Locate the cell with the specified text and output its (x, y) center coordinate. 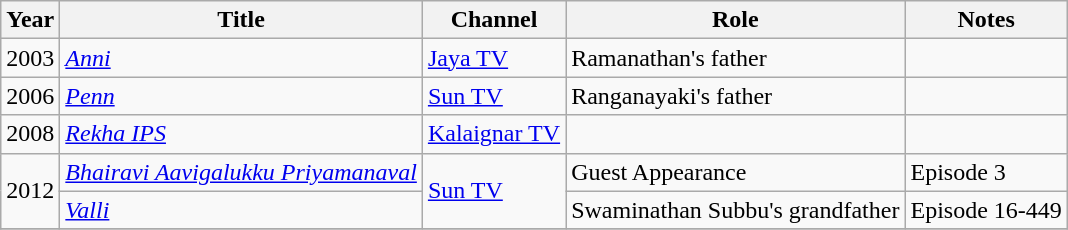
Kalaignar TV (494, 134)
Year (30, 20)
Swaminathan Subbu's grandfather (736, 210)
Jaya TV (494, 58)
Penn (242, 96)
Episode 16-449 (986, 210)
Anni (242, 58)
Title (242, 20)
Ranganayaki's father (736, 96)
Rekha IPS (242, 134)
Channel (494, 20)
2012 (30, 191)
Episode 3 (986, 172)
Bhairavi Aavigalukku Priyamanaval (242, 172)
2003 (30, 58)
Role (736, 20)
2008 (30, 134)
Notes (986, 20)
Valli (242, 210)
Guest Appearance (736, 172)
Ramanathan's father (736, 58)
2006 (30, 96)
